Search for the cell housing the specified text and yield its [x, y] center coordinate. 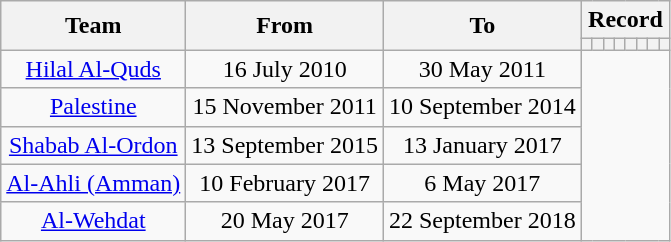
Hilal Al-Quds [94, 69]
Team [94, 26]
Record [625, 20]
22 September 2018 [482, 221]
6 May 2017 [482, 183]
13 September 2015 [285, 145]
Al-Wehdat [94, 221]
To [482, 26]
10 September 2014 [482, 107]
20 May 2017 [285, 221]
30 May 2011 [482, 69]
Shabab Al-Ordon [94, 145]
Al-Ahli (Amman) [94, 183]
15 November 2011 [285, 107]
Palestine [94, 107]
From [285, 26]
10 February 2017 [285, 183]
16 July 2010 [285, 69]
13 January 2017 [482, 145]
